Provide the (x, y) coordinate of the cell's center where the given text is located.  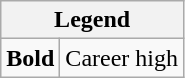
Legend (92, 20)
Bold (30, 58)
Career high (122, 58)
